Locate the cell with the specified text and output its (x, y) center coordinate. 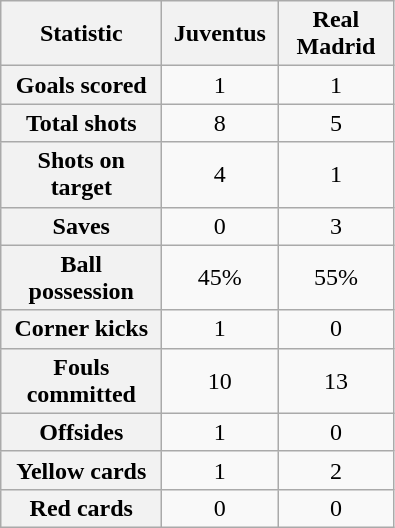
Fouls committed (82, 380)
55% (336, 278)
Red cards (82, 508)
8 (220, 123)
3 (336, 226)
4 (220, 174)
Shots on target (82, 174)
13 (336, 380)
2 (336, 470)
Corner kicks (82, 329)
Goals scored (82, 85)
Saves (82, 226)
Juventus (220, 34)
10 (220, 380)
Offsides (82, 432)
45% (220, 278)
Real Madrid (336, 34)
Total shots (82, 123)
Statistic (82, 34)
Ball possession (82, 278)
Yellow cards (82, 470)
5 (336, 123)
